Capture the cell that displays the provided text and extract its (X, Y) central coordinate. 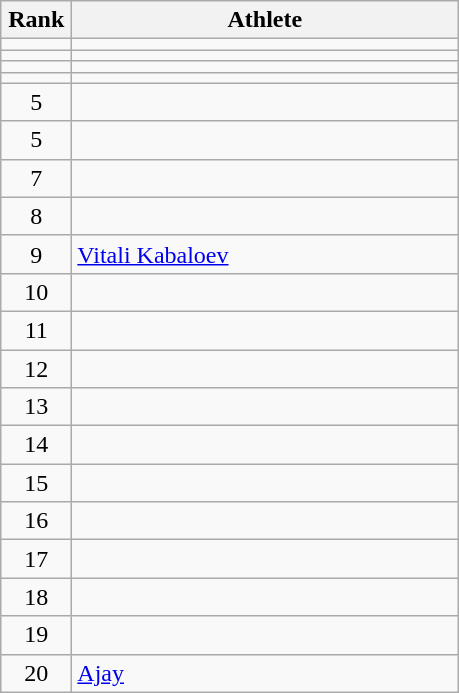
13 (36, 407)
7 (36, 178)
10 (36, 292)
18 (36, 597)
14 (36, 445)
Ajay (265, 673)
11 (36, 330)
16 (36, 521)
Athlete (265, 20)
8 (36, 216)
20 (36, 673)
17 (36, 559)
12 (36, 369)
Rank (36, 20)
Vitali Kabaloev (265, 254)
19 (36, 635)
15 (36, 483)
9 (36, 254)
